Locate the cell with the specified text and output its (x, y) center coordinate. 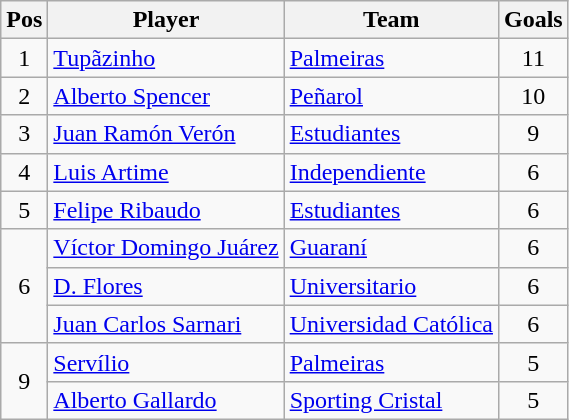
Pos (24, 20)
D. Flores (166, 286)
3 (24, 134)
1 (24, 58)
Servílio (166, 362)
11 (533, 58)
Guaraní (391, 248)
Víctor Domingo Juárez (166, 248)
Alberto Spencer (166, 96)
Alberto Gallardo (166, 400)
4 (24, 172)
Luis Artime (166, 172)
Juan Ramón Verón (166, 134)
Player (166, 20)
Tupãzinho (166, 58)
10 (533, 96)
Sporting Cristal (391, 400)
Team (391, 20)
Goals (533, 20)
Independiente (391, 172)
Juan Carlos Sarnari (166, 324)
Universitario (391, 286)
2 (24, 96)
Peñarol (391, 96)
Universidad Católica (391, 324)
Felipe Ribaudo (166, 210)
